Find where the given text appears and provide that cell's center as [x, y] coordinate. 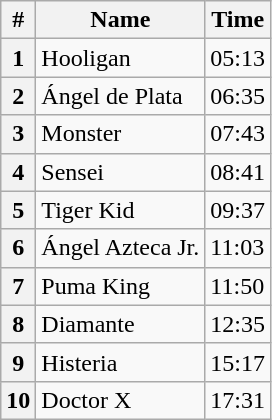
11:50 [238, 286]
Diamante [120, 324]
7 [18, 286]
11:03 [238, 248]
8 [18, 324]
08:41 [238, 172]
9 [18, 362]
Name [120, 20]
17:31 [238, 400]
Histeria [120, 362]
Hooligan [120, 58]
4 [18, 172]
Ángel Azteca Jr. [120, 248]
Monster [120, 134]
07:43 [238, 134]
06:35 [238, 96]
Ángel de Plata [120, 96]
15:17 [238, 362]
05:13 [238, 58]
Doctor X [120, 400]
2 [18, 96]
5 [18, 210]
Time [238, 20]
Puma King [120, 286]
12:35 [238, 324]
10 [18, 400]
# [18, 20]
Tiger Kid [120, 210]
Sensei [120, 172]
1 [18, 58]
6 [18, 248]
3 [18, 134]
09:37 [238, 210]
